Provide the (X, Y) coordinate of the cell's center where the given text is located.  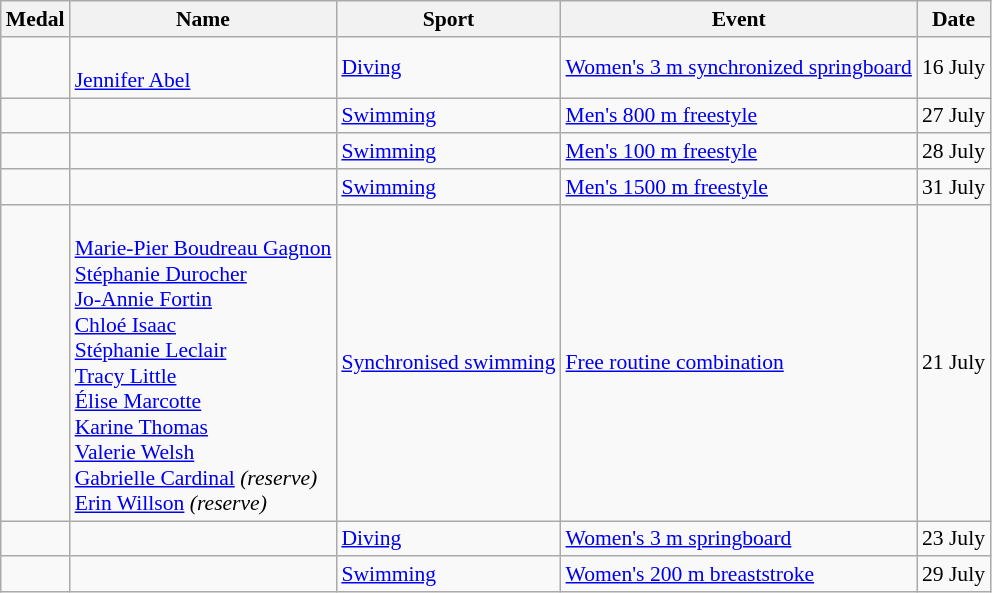
28 July (954, 152)
29 July (954, 575)
Event (739, 19)
Sport (448, 19)
Date (954, 19)
27 July (954, 116)
21 July (954, 363)
Women's 3 m synchronized springboard (739, 68)
23 July (954, 539)
Men's 100 m freestyle (739, 152)
Synchronised swimming (448, 363)
31 July (954, 187)
Men's 1500 m freestyle (739, 187)
Women's 200 m breaststroke (739, 575)
16 July (954, 68)
Free routine combination (739, 363)
Women's 3 m springboard (739, 539)
Men's 800 m freestyle (739, 116)
Medal (36, 19)
Name (204, 19)
Jennifer Abel (204, 68)
